Output the (x, y) coordinate of the center of the cell containing the given text.  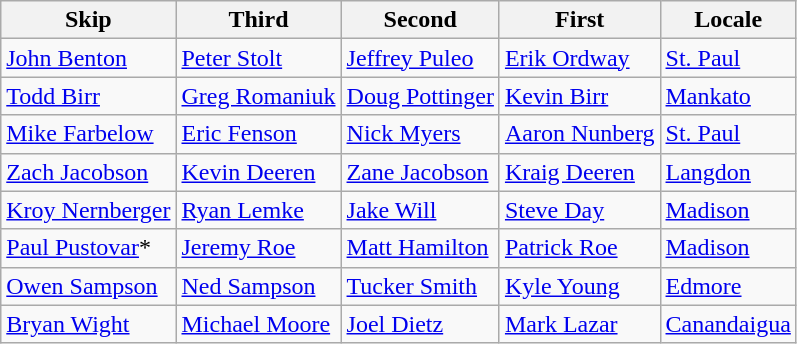
Steve Day (580, 210)
Skip (88, 20)
Ned Sampson (258, 286)
Jeremy Roe (258, 248)
Mankato (728, 96)
Aaron Nunberg (580, 134)
Todd Birr (88, 96)
Kyle Young (580, 286)
Peter Stolt (258, 58)
Edmore (728, 286)
Matt Hamilton (420, 248)
Owen Sampson (88, 286)
John Benton (88, 58)
Jeffrey Puleo (420, 58)
Patrick Roe (580, 248)
Kevin Deeren (258, 172)
Locale (728, 20)
Canandaigua (728, 324)
Second (420, 20)
Kevin Birr (580, 96)
Joel Dietz (420, 324)
Kroy Nernberger (88, 210)
Mike Farbelow (88, 134)
Tucker Smith (420, 286)
Bryan Wight (88, 324)
Doug Pottinger (420, 96)
Jake Will (420, 210)
Langdon (728, 172)
Eric Fenson (258, 134)
First (580, 20)
Zane Jacobson (420, 172)
Nick Myers (420, 134)
Third (258, 20)
Mark Lazar (580, 324)
Zach Jacobson (88, 172)
Greg Romaniuk (258, 96)
Michael Moore (258, 324)
Erik Ordway (580, 58)
Paul Pustovar* (88, 248)
Ryan Lemke (258, 210)
Kraig Deeren (580, 172)
